Output the [X, Y] coordinate of the center of the cell containing the given text.  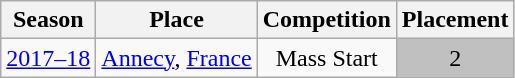
Competition [326, 20]
Annecy, France [176, 58]
Mass Start [326, 58]
Place [176, 20]
Season [48, 20]
Placement [455, 20]
2 [455, 58]
2017–18 [48, 58]
